Locate the cell with the specified text and output its [x, y] center coordinate. 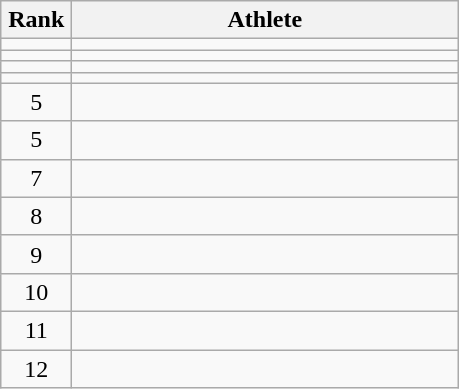
7 [36, 178]
10 [36, 292]
11 [36, 330]
Athlete [265, 20]
8 [36, 216]
9 [36, 254]
12 [36, 369]
Rank [36, 20]
